Provide the [x, y] coordinate of the cell's center where the given text is located.  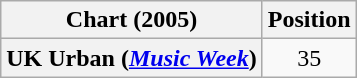
Position [309, 20]
Chart (2005) [132, 20]
35 [309, 58]
UK Urban (Music Week) [132, 58]
